Identify which cell holds the provided text, then report its (x, y) central coordinate. 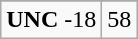
58 (120, 20)
UNC -18 (52, 20)
